Return [x, y] of the center of cell containing provided text 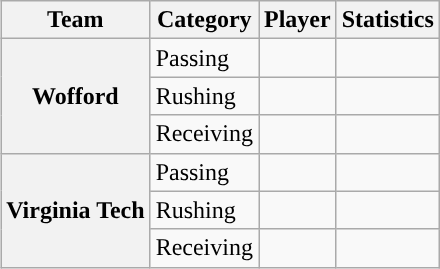
Wofford [76, 96]
Player [297, 20]
Team [76, 20]
Statistics [388, 20]
Virginia Tech [76, 210]
Category [204, 20]
